Return the (X, Y) coordinate for the center point of the cell that contains the specified text.  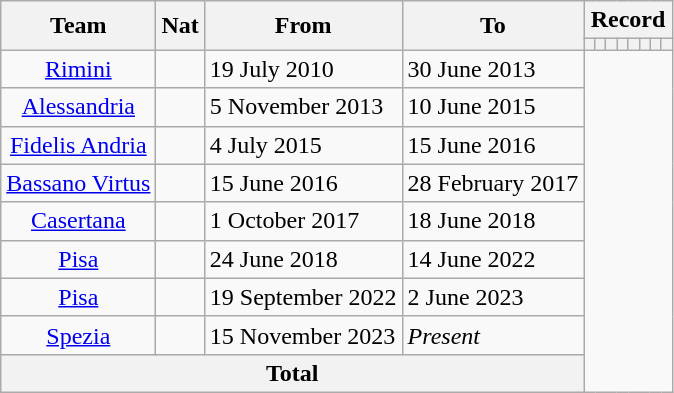
15 November 2023 (303, 335)
18 June 2018 (493, 221)
10 June 2015 (493, 107)
Present (493, 335)
1 October 2017 (303, 221)
Bassano Virtus (78, 183)
14 June 2022 (493, 259)
28 February 2017 (493, 183)
To (493, 26)
Spezia (78, 335)
From (303, 26)
Fidelis Andria (78, 145)
Team (78, 26)
19 September 2022 (303, 297)
2 June 2023 (493, 297)
Alessandria (78, 107)
Rimini (78, 69)
4 July 2015 (303, 145)
5 November 2013 (303, 107)
Record (628, 20)
Total (292, 373)
24 June 2018 (303, 259)
Nat (180, 26)
30 June 2013 (493, 69)
19 July 2010 (303, 69)
Casertana (78, 221)
